Search for the cell housing the specified text and yield its (x, y) center coordinate. 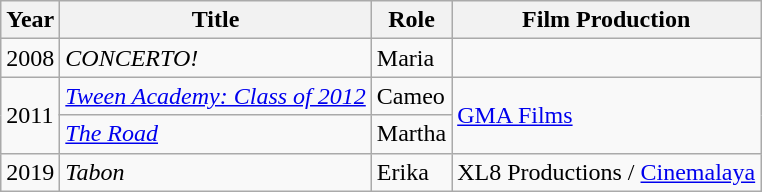
Role (411, 20)
XL8 Productions / Cinemalaya (606, 172)
Maria (411, 58)
Year (30, 20)
Film Production (606, 20)
Martha (411, 134)
2019 (30, 172)
2008 (30, 58)
The Road (216, 134)
Tabon (216, 172)
2011 (30, 115)
Erika (411, 172)
Cameo (411, 96)
CONCERTO! (216, 58)
Tween Academy: Class of 2012 (216, 96)
GMA Films (606, 115)
Title (216, 20)
